Determine the (X, Y) coordinate at the center of the cell enclosing the given text.  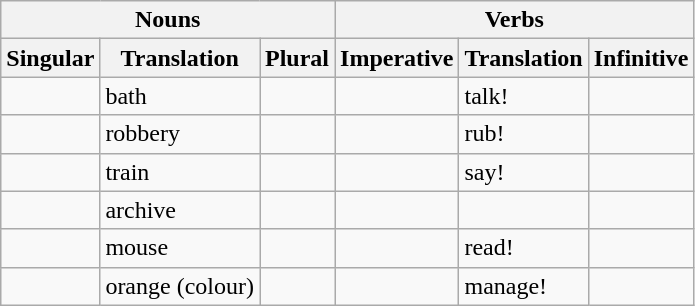
Singular (50, 58)
Nouns (168, 20)
Infinitive (641, 58)
mouse (180, 248)
manage! (524, 286)
Verbs (514, 20)
orange (colour) (180, 286)
train (180, 172)
rub! (524, 134)
Imperative (397, 58)
archive (180, 210)
say! (524, 172)
bath (180, 96)
robbery (180, 134)
talk! (524, 96)
Plural (298, 58)
read! (524, 248)
